Return [X, Y] of the center of cell containing provided text 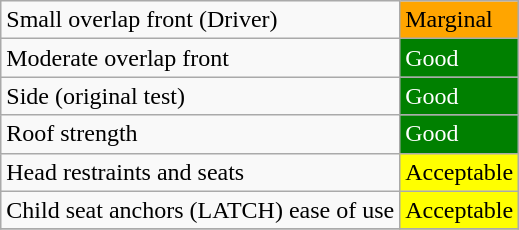
Side (original test) [200, 96]
Head restraints and seats [200, 172]
Marginal [460, 20]
Child seat anchors (LATCH) ease of use [200, 210]
Roof strength [200, 134]
Moderate overlap front [200, 58]
Small overlap front (Driver) [200, 20]
